Scan for the cell matching the given text and deliver its (X, Y) coordinate at center. 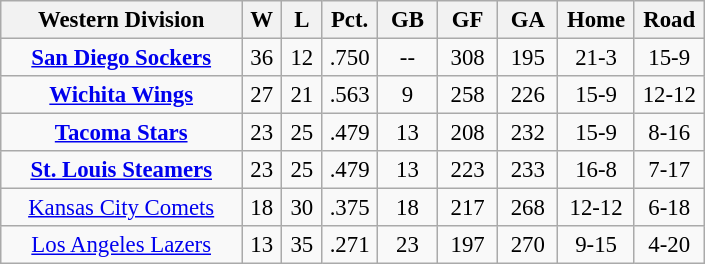
16-8 (596, 170)
258 (468, 95)
L (302, 20)
.750 (350, 58)
268 (528, 208)
Road (669, 20)
Pct. (350, 20)
8-16 (669, 133)
San Diego Sockers (122, 58)
9-15 (596, 245)
232 (528, 133)
Home (596, 20)
.271 (350, 245)
9 (407, 95)
270 (528, 245)
12 (302, 58)
30 (302, 208)
GF (468, 20)
226 (528, 95)
223 (468, 170)
4-20 (669, 245)
36 (262, 58)
308 (468, 58)
21 (302, 95)
Kansas City Comets (122, 208)
Tacoma Stars (122, 133)
.375 (350, 208)
27 (262, 95)
6-18 (669, 208)
Western Division (122, 20)
Los Angeles Lazers (122, 245)
.563 (350, 95)
208 (468, 133)
GB (407, 20)
233 (528, 170)
217 (468, 208)
35 (302, 245)
St. Louis Steamers (122, 170)
7-17 (669, 170)
W (262, 20)
-- (407, 58)
195 (528, 58)
197 (468, 245)
Wichita Wings (122, 95)
GA (528, 20)
21-3 (596, 58)
